Return the [x, y] coordinate for the center point of the cell that contains the specified text.  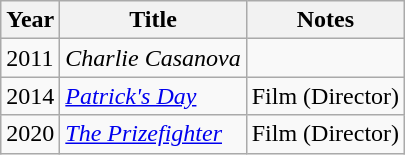
Year [30, 20]
The Prizefighter [153, 134]
2014 [30, 96]
Title [153, 20]
Patrick's Day [153, 96]
2011 [30, 58]
Charlie Casanova [153, 58]
2020 [30, 134]
Notes [325, 20]
